Find where the given text appears and provide that cell's center as [X, Y] coordinate. 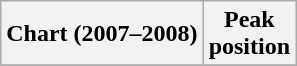
Peakposition [249, 34]
Chart (2007–2008) [102, 34]
